Detect which cell encompasses the target text, then output its (X, Y) center coordinate. 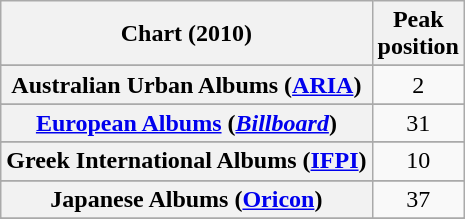
Japanese Albums (Oricon) (186, 199)
37 (418, 199)
Peakposition (418, 34)
31 (418, 123)
Chart (2010) (186, 34)
Greek International Albums (IFPI) (186, 161)
10 (418, 161)
2 (418, 85)
European Albums (Billboard) (186, 123)
Australian Urban Albums (ARIA) (186, 85)
